Pinpoint the cell where the given text exists, returning its [x, y] midpoint coordinate. 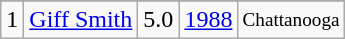
Chattanooga [291, 20]
5.0 [158, 20]
Giff Smith [81, 20]
1988 [208, 20]
1 [12, 20]
